Scan for the cell matching the given text and deliver its (X, Y) coordinate at center. 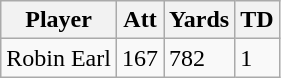
Att (140, 20)
Player (59, 20)
Robin Earl (59, 58)
1 (257, 58)
782 (200, 58)
Yards (200, 20)
TD (257, 20)
167 (140, 58)
